Search for the cell housing the specified text and yield its (X, Y) center coordinate. 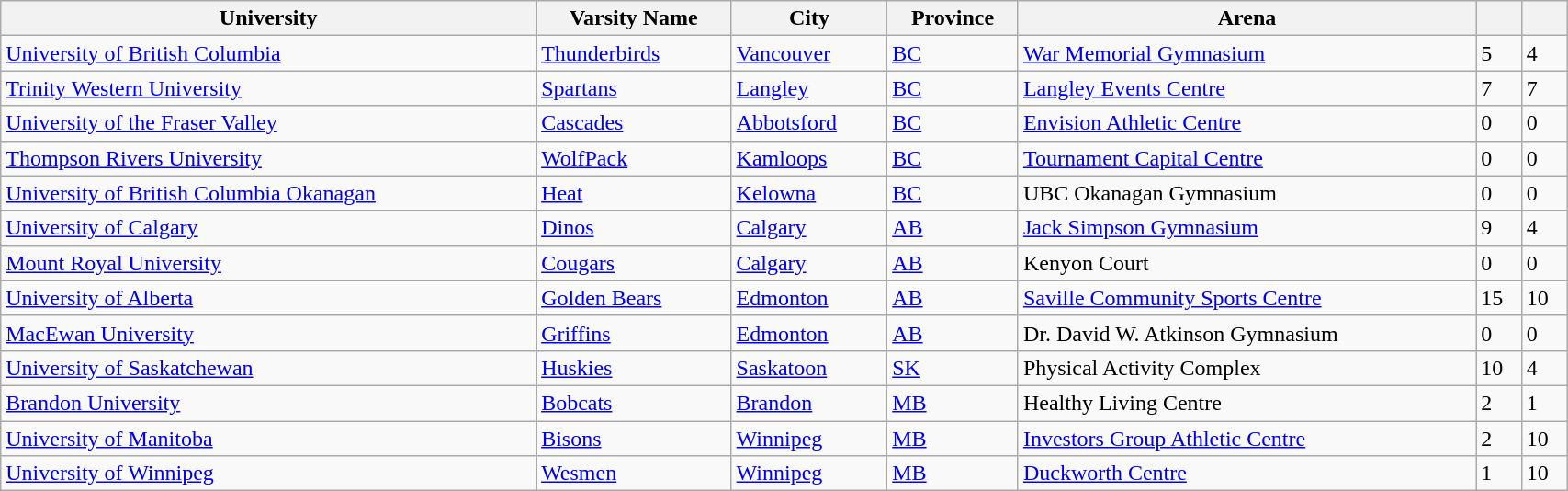
9 (1499, 228)
UBC Okanagan Gymnasium (1247, 193)
Langley Events Centre (1247, 88)
Kenyon Court (1247, 263)
Saskatoon (809, 368)
Heat (634, 193)
Healthy Living Centre (1247, 403)
Thompson Rivers University (268, 158)
University of the Fraser Valley (268, 123)
SK (953, 368)
Bobcats (634, 403)
City (809, 18)
Investors Group Athletic Centre (1247, 439)
5 (1499, 53)
Physical Activity Complex (1247, 368)
Brandon University (268, 403)
Varsity Name (634, 18)
War Memorial Gymnasium (1247, 53)
Duckworth Centre (1247, 474)
Bisons (634, 439)
University of Calgary (268, 228)
Jack Simpson Gymnasium (1247, 228)
University of Manitoba (268, 439)
University of Saskatchewan (268, 368)
MacEwan University (268, 333)
Wesmen (634, 474)
Arena (1247, 18)
Province (953, 18)
Langley (809, 88)
Huskies (634, 368)
Cascades (634, 123)
Brandon (809, 403)
Trinity Western University (268, 88)
WolfPack (634, 158)
Spartans (634, 88)
Dinos (634, 228)
University of British Columbia Okanagan (268, 193)
University (268, 18)
Dr. David W. Atkinson Gymnasium (1247, 333)
Kamloops (809, 158)
Griffins (634, 333)
Envision Athletic Centre (1247, 123)
Saville Community Sports Centre (1247, 298)
Abbotsford (809, 123)
Cougars (634, 263)
Tournament Capital Centre (1247, 158)
Mount Royal University (268, 263)
Vancouver (809, 53)
15 (1499, 298)
University of British Columbia (268, 53)
Kelowna (809, 193)
Thunderbirds (634, 53)
University of Winnipeg (268, 474)
University of Alberta (268, 298)
Golden Bears (634, 298)
